Find where the given text appears and provide that cell's center as (X, Y) coordinate. 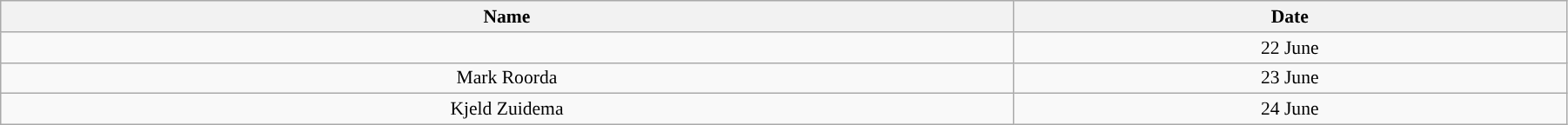
24 June (1290, 109)
Kjeld Zuidema (506, 109)
Name (506, 16)
23 June (1290, 78)
Mark Roorda (506, 78)
22 June (1290, 48)
Date (1290, 16)
